Return (X, Y) of the center of cell containing provided text 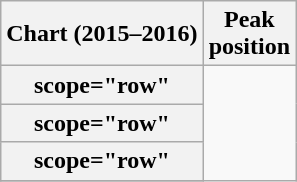
Peak position (249, 34)
Chart (2015–2016) (102, 34)
